Find where the given text appears and provide that cell's center as [X, Y] coordinate. 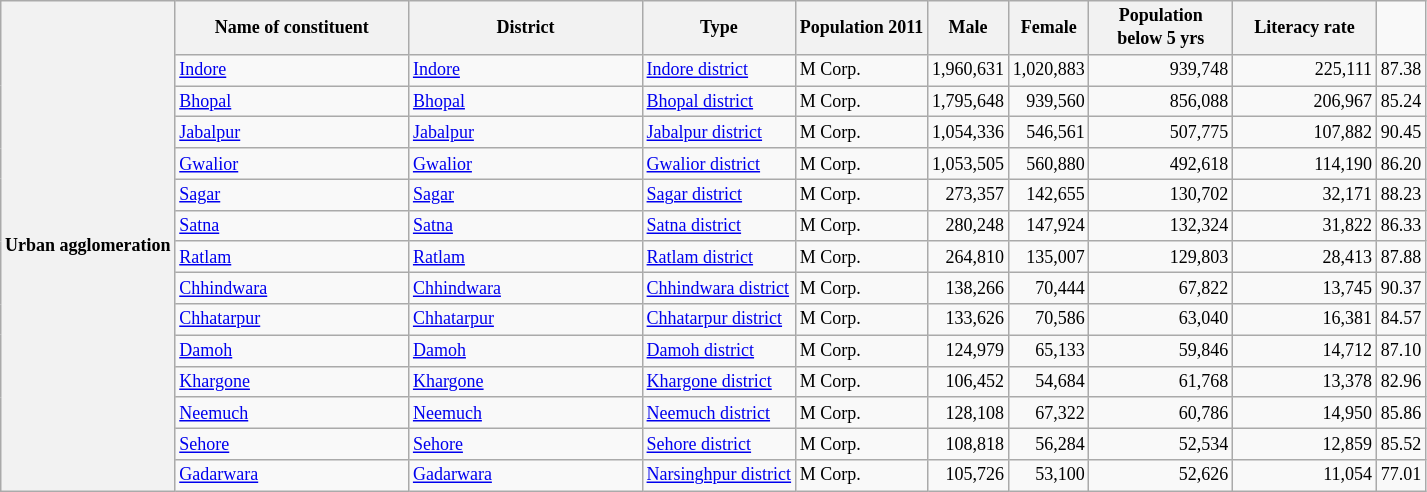
88.23 [1400, 194]
61,768 [1161, 382]
65,133 [1048, 350]
108,818 [968, 444]
Sagar district [718, 194]
492,618 [1161, 164]
856,088 [1161, 102]
85.86 [1400, 412]
86.20 [1400, 164]
273,357 [968, 194]
124,979 [968, 350]
70,586 [1048, 320]
Name of constituent [292, 28]
939,748 [1161, 70]
Ratlam district [718, 256]
128,108 [968, 412]
107,882 [1305, 132]
Khargone district [718, 382]
87.88 [1400, 256]
District [526, 28]
Jabalpur district [718, 132]
560,880 [1048, 164]
135,007 [1048, 256]
Population below 5 yrs [1161, 28]
13,745 [1305, 288]
77.01 [1400, 476]
82.96 [1400, 382]
86.33 [1400, 226]
132,324 [1161, 226]
507,775 [1161, 132]
14,712 [1305, 350]
Literacy rate [1305, 28]
Chhindwara district [718, 288]
Population 2011 [861, 28]
90.37 [1400, 288]
Bhopal district [718, 102]
Neemuch district [718, 412]
138,266 [968, 288]
114,190 [1305, 164]
67,822 [1161, 288]
939,560 [1048, 102]
87.10 [1400, 350]
225,111 [1305, 70]
28,413 [1305, 256]
Type [718, 28]
105,726 [968, 476]
Male [968, 28]
1,795,648 [968, 102]
11,054 [1305, 476]
31,822 [1305, 226]
Narsinghpur district [718, 476]
85.24 [1400, 102]
546,561 [1048, 132]
84.57 [1400, 320]
67,322 [1048, 412]
1,960,631 [968, 70]
60,786 [1161, 412]
Chhatarpur district [718, 320]
106,452 [968, 382]
Indore district [718, 70]
13,378 [1305, 382]
56,284 [1048, 444]
1,054,336 [968, 132]
85.52 [1400, 444]
206,967 [1305, 102]
147,924 [1048, 226]
Gwalior district [718, 164]
63,040 [1161, 320]
52,534 [1161, 444]
142,655 [1048, 194]
280,248 [968, 226]
12,859 [1305, 444]
53,100 [1048, 476]
Urban agglomeration [88, 246]
130,702 [1161, 194]
Sehore district [718, 444]
32,171 [1305, 194]
Satna district [718, 226]
54,684 [1048, 382]
87.38 [1400, 70]
59,846 [1161, 350]
52,626 [1161, 476]
Damoh district [718, 350]
70,444 [1048, 288]
264,810 [968, 256]
1,053,505 [968, 164]
Female [1048, 28]
133,626 [968, 320]
16,381 [1305, 320]
129,803 [1161, 256]
1,020,883 [1048, 70]
90.45 [1400, 132]
14,950 [1305, 412]
